Find where the given text appears and provide that cell's center as [X, Y] coordinate. 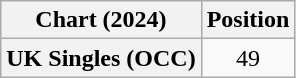
Chart (2024) [101, 20]
UK Singles (OCC) [101, 58]
49 [248, 58]
Position [248, 20]
